Determine the (x, y) coordinate at the center of the cell enclosing the given text.  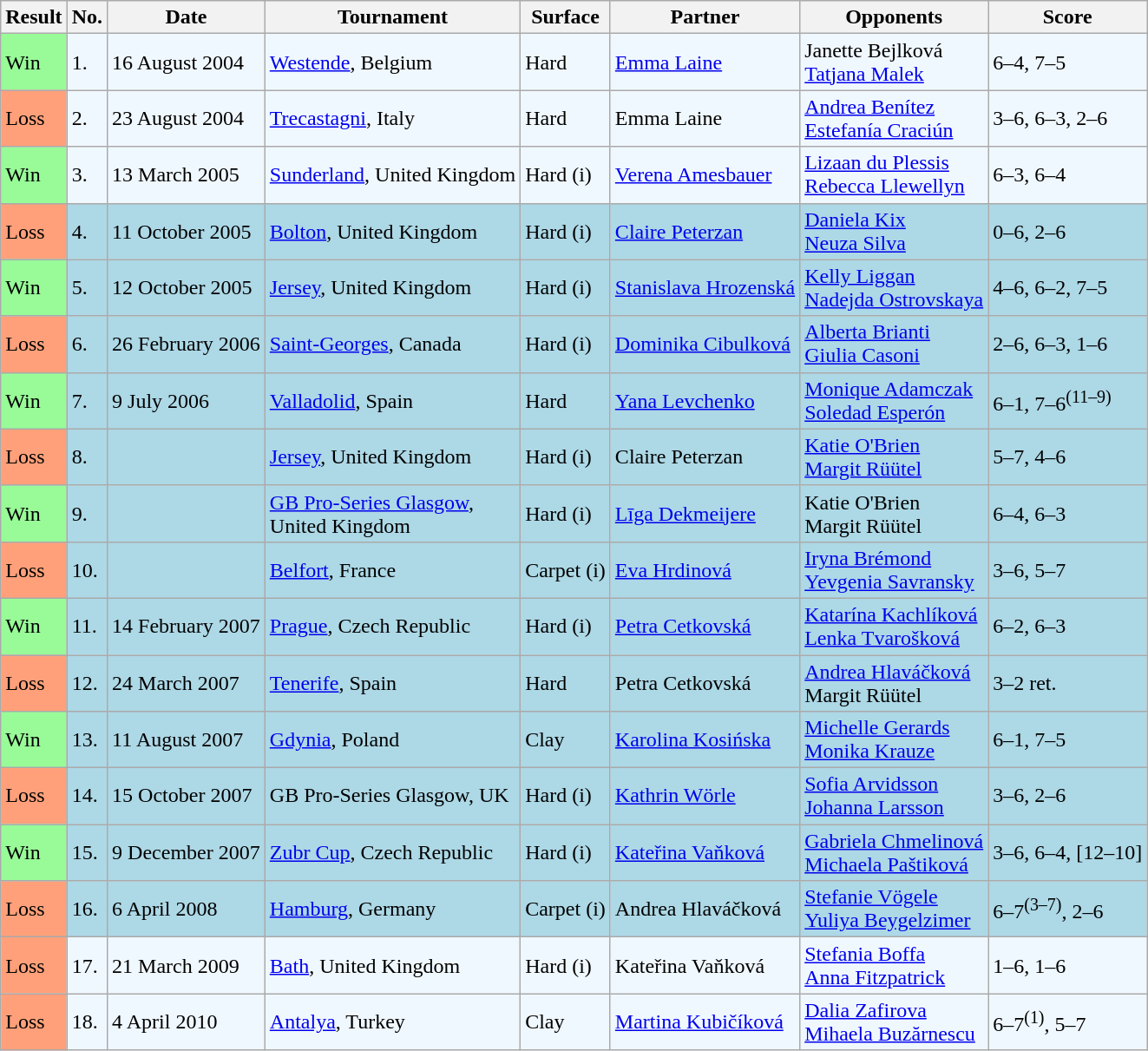
5. (87, 288)
Date (187, 17)
4–6, 6–2, 7–5 (1067, 288)
GB Pro-Series Glasgow, United Kingdom (392, 514)
5–7, 4–6 (1067, 457)
Score (1067, 17)
Karolina Kosińska (705, 739)
No. (87, 17)
Prague, Czech Republic (392, 627)
3–2 ret. (1067, 682)
Tournament (392, 17)
2–6, 6–3, 1–6 (1067, 344)
Iryna Brémond Yevgenia Savransky (894, 569)
3. (87, 175)
Trecastagni, Italy (392, 118)
15. (87, 852)
Andrea Hlaváčková Margit Rüütel (894, 682)
Bath, United Kingdom (392, 965)
Stefania Boffa Anna Fitzpatrick (894, 965)
6–1, 7–6(11–9) (1067, 401)
Līga Dekmeijere (705, 514)
Sunderland, United Kingdom (392, 175)
Antalya, Turkey (392, 1022)
15 October 2007 (187, 797)
Tenerife, Spain (392, 682)
Surface (566, 17)
21 March 2009 (187, 965)
Belfort, France (392, 569)
11. (87, 627)
Dominika Cibulková (705, 344)
13 March 2005 (187, 175)
1. (87, 62)
3–6, 5–7 (1067, 569)
3–6, 6–3, 2–6 (1067, 118)
Sofia Arvidsson Johanna Larsson (894, 797)
6–7(3–7), 2–6 (1067, 910)
Monique Adamczak Soledad Esperón (894, 401)
9. (87, 514)
Saint-Georges, Canada (392, 344)
Westende, Belgium (392, 62)
Valladolid, Spain (392, 401)
Dalia Zafirova Mihaela Buzărnescu (894, 1022)
Stanislava Hrozenská (705, 288)
6–4, 7–5 (1067, 62)
11 August 2007 (187, 739)
24 March 2007 (187, 682)
Zubr Cup, Czech Republic (392, 852)
16 August 2004 (187, 62)
12. (87, 682)
GB Pro-Series Glasgow, UK (392, 797)
6–1, 7–5 (1067, 739)
12 October 2005 (187, 288)
Yana Levchenko (705, 401)
Michelle Gerards Monika Krauze (894, 739)
Janette Bejlková Tatjana Malek (894, 62)
4. (87, 231)
6–4, 6–3 (1067, 514)
6 April 2008 (187, 910)
18. (87, 1022)
Bolton, United Kingdom (392, 231)
Hamburg, Germany (392, 910)
Opponents (894, 17)
Eva Hrdinová (705, 569)
Gabriela Chmelinová Michaela Paštiková (894, 852)
Lizaan du Plessis Rebecca Llewellyn (894, 175)
Partner (705, 17)
Kelly Liggan Nadejda Ostrovskaya (894, 288)
23 August 2004 (187, 118)
7. (87, 401)
6. (87, 344)
2. (87, 118)
Martina Kubičíková (705, 1022)
14 February 2007 (187, 627)
Stefanie Vögele Yuliya Beygelzimer (894, 910)
10. (87, 569)
16. (87, 910)
9 December 2007 (187, 852)
1–6, 1–6 (1067, 965)
Alberta Brianti Giulia Casoni (894, 344)
4 April 2010 (187, 1022)
17. (87, 965)
Daniela Kix Neuza Silva (894, 231)
6–3, 6–4 (1067, 175)
9 July 2006 (187, 401)
Katarína Kachlíková Lenka Tvarošková (894, 627)
0–6, 2–6 (1067, 231)
Andrea Benítez Estefanía Craciún (894, 118)
Verena Amesbauer (705, 175)
26 February 2006 (187, 344)
Kathrin Wörle (705, 797)
3–6, 6–4, [12–10] (1067, 852)
Result (34, 17)
Gdynia, Poland (392, 739)
13. (87, 739)
6–2, 6–3 (1067, 627)
Andrea Hlaváčková (705, 910)
6–7(1), 5–7 (1067, 1022)
11 October 2005 (187, 231)
3–6, 2–6 (1067, 797)
14. (87, 797)
8. (87, 457)
